Find where the given text appears and provide that cell's center as [x, y] coordinate. 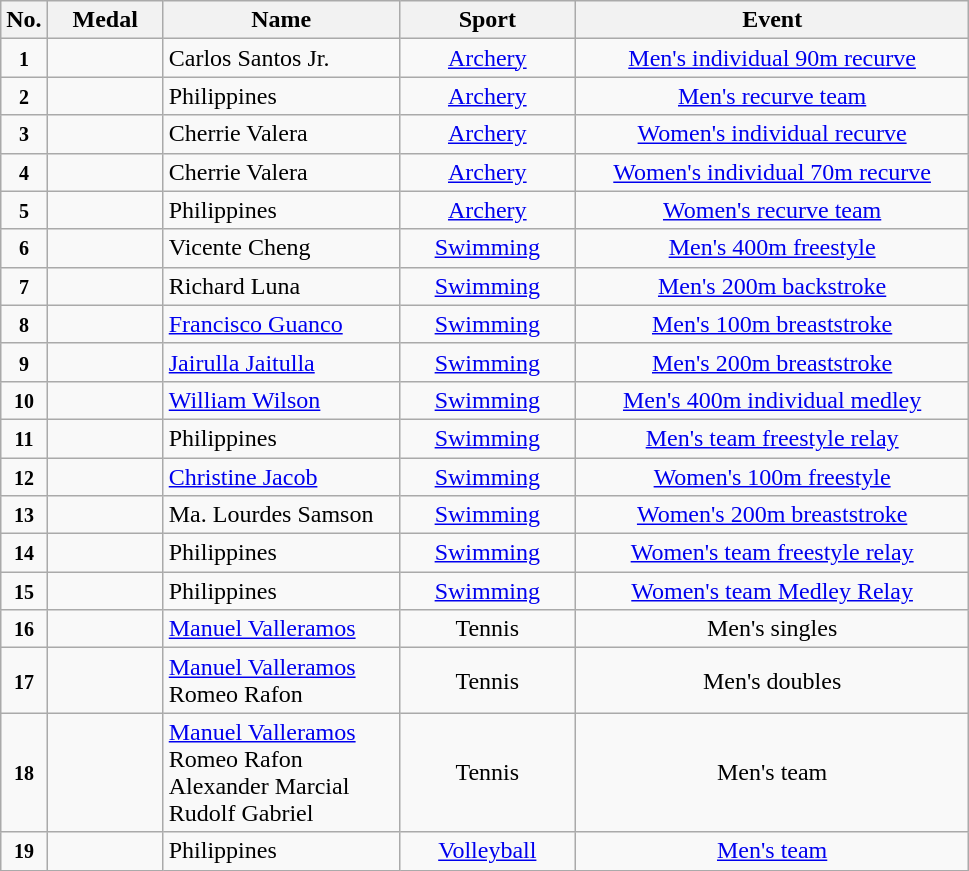
Men's 200m backstroke [772, 286]
Men's singles [772, 629]
15 [24, 591]
Men's team freestyle relay [772, 438]
Manuel ValleramosRomeo RafonAlexander MarcialRudolf Gabriel [281, 772]
13 [24, 515]
10 [24, 400]
3 [24, 134]
2 [24, 96]
1 [24, 58]
William Wilson [281, 400]
14 [24, 553]
19 [24, 851]
Men's 100m breaststroke [772, 324]
Manuel ValleramosRomeo Rafon [281, 680]
5 [24, 210]
Men's doubles [772, 680]
9 [24, 362]
Richard Luna [281, 286]
Men's 400m individual medley [772, 400]
Men's individual 90m recurve [772, 58]
Medal [105, 20]
Women's team freestyle relay [772, 553]
Women's 200m breaststroke [772, 515]
Women's team Medley Relay [772, 591]
Men's 200m breaststroke [772, 362]
Women's individual 70m recurve [772, 172]
Ma. Lourdes Samson [281, 515]
Manuel Valleramos [281, 629]
Event [772, 20]
Name [281, 20]
Francisco Guanco [281, 324]
6 [24, 248]
Men's recurve team [772, 96]
8 [24, 324]
17 [24, 680]
Women's individual recurve [772, 134]
12 [24, 477]
Vicente Cheng [281, 248]
Christine Jacob [281, 477]
Women's 100m freestyle [772, 477]
No. [24, 20]
18 [24, 772]
Carlos Santos Jr. [281, 58]
16 [24, 629]
Jairulla Jaitulla [281, 362]
Men's 400m freestyle [772, 248]
Women's recurve team [772, 210]
Volleyball [487, 851]
Sport [487, 20]
11 [24, 438]
4 [24, 172]
7 [24, 286]
